Search for the cell housing the specified text and yield its [x, y] center coordinate. 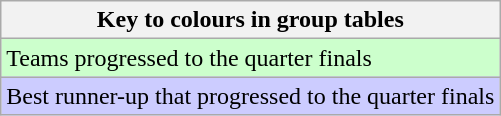
Key to colours in group tables [250, 20]
Teams progressed to the quarter finals [250, 58]
Best runner-up that progressed to the quarter finals [250, 96]
